Pinpoint the cell where the given text exists, returning its (X, Y) midpoint coordinate. 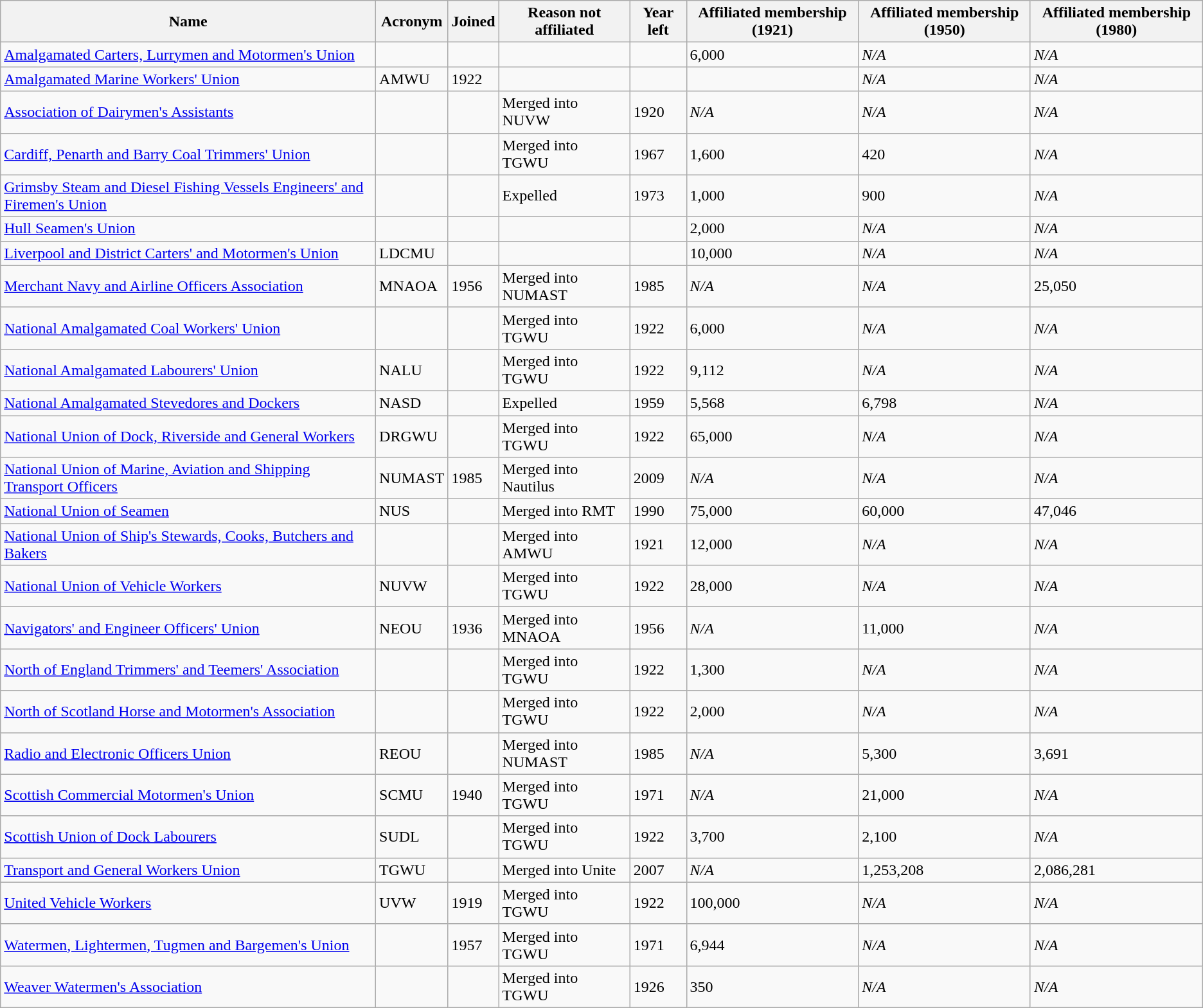
Cardiff, Penarth and Barry Coal Trimmers' Union (188, 154)
United Vehicle Workers (188, 903)
REOU (412, 753)
Acronym (412, 22)
12,000 (772, 545)
5,300 (945, 753)
TGWU (412, 870)
National Union of Ship's Stewards, Cooks, Butchers and Bakers (188, 545)
Merged into AMWU (564, 545)
6,944 (772, 944)
25,050 (1116, 287)
Affiliated membership (1921) (772, 22)
Amalgamated Carters, Lurrymen and Motormen's Union (188, 55)
NALU (412, 370)
28,000 (772, 586)
2007 (658, 870)
NUMAST (412, 478)
Grimsby Steam and Diesel Fishing Vessels Engineers' and Firemen's Union (188, 195)
900 (945, 195)
UVW (412, 903)
Merged into NUVW (564, 112)
DRGWU (412, 436)
National Union of Dock, Riverside and General Workers (188, 436)
47,046 (1116, 511)
NASD (412, 403)
1,000 (772, 195)
6,798 (945, 403)
Year left (658, 22)
75,000 (772, 511)
National Union of Marine, Aviation and Shipping Transport Officers (188, 478)
1920 (658, 112)
Watermen, Lightermen, Tugmen and Bargemen's Union (188, 944)
5,568 (772, 403)
1,300 (772, 669)
Radio and Electronic Officers Union (188, 753)
NUS (412, 511)
North of Scotland Horse and Motormen's Association (188, 712)
National Union of Seamen (188, 511)
LDCMU (412, 253)
Reason not affiliated (564, 22)
1926 (658, 987)
Affiliated membership (1980) (1116, 22)
3,700 (772, 836)
1,600 (772, 154)
Liverpool and District Carters' and Motormen's Union (188, 253)
1921 (658, 545)
Weaver Watermen's Association (188, 987)
Amalgamated Marine Workers' Union (188, 79)
60,000 (945, 511)
Merchant Navy and Airline Officers Association (188, 287)
11,000 (945, 628)
Affiliated membership (1950) (945, 22)
3,691 (1116, 753)
1940 (473, 795)
1957 (473, 944)
1967 (658, 154)
Merged into Nautilus (564, 478)
Navigators' and Engineer Officers' Union (188, 628)
Joined (473, 22)
65,000 (772, 436)
420 (945, 154)
National Amalgamated Stevedores and Dockers (188, 403)
100,000 (772, 903)
Merged into MNAOA (564, 628)
1973 (658, 195)
North of England Trimmers' and Teemers' Association (188, 669)
1,253,208 (945, 870)
Transport and General Workers Union (188, 870)
SCMU (412, 795)
9,112 (772, 370)
Hull Seamen's Union (188, 229)
National Amalgamated Coal Workers' Union (188, 328)
AMWU (412, 79)
SUDL (412, 836)
1919 (473, 903)
1990 (658, 511)
Association of Dairymen's Assistants (188, 112)
NEOU (412, 628)
MNAOA (412, 287)
21,000 (945, 795)
NUVW (412, 586)
Merged into RMT (564, 511)
1959 (658, 403)
2,086,281 (1116, 870)
Scottish Union of Dock Labourers (188, 836)
National Amalgamated Labourers' Union (188, 370)
2,100 (945, 836)
Name (188, 22)
2009 (658, 478)
Scottish Commercial Motormen's Union (188, 795)
1936 (473, 628)
350 (772, 987)
Merged into Unite (564, 870)
National Union of Vehicle Workers (188, 586)
10,000 (772, 253)
